From the cell containing the given text, extract its center point as [x, y] coordinate. 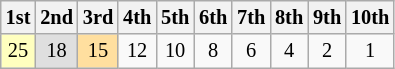
8th [289, 17]
18 [56, 51]
8 [213, 51]
2 [327, 51]
7th [251, 17]
3rd [98, 17]
2nd [56, 17]
15 [98, 51]
10 [175, 51]
10th [370, 17]
1st [18, 17]
12 [137, 51]
6th [213, 17]
4th [137, 17]
4 [289, 51]
9th [327, 17]
1 [370, 51]
25 [18, 51]
5th [175, 17]
6 [251, 51]
